Pinpoint the cell where the given text exists, returning its (x, y) midpoint coordinate. 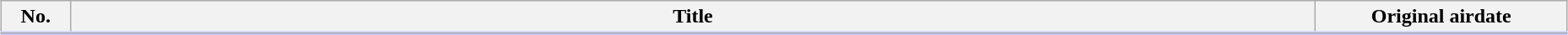
No. (35, 17)
Title (693, 17)
Original airdate (1441, 17)
